Locate the cell with the specified text and output its (x, y) center coordinate. 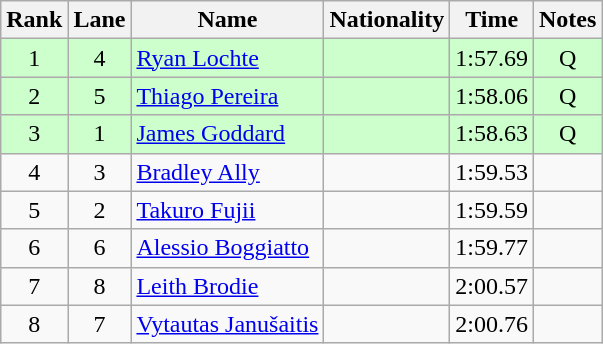
Alessio Boggiatto (228, 248)
James Goddard (228, 134)
Name (228, 20)
2:00.57 (492, 286)
1:58.06 (492, 96)
Time (492, 20)
2:00.76 (492, 324)
1:57.69 (492, 58)
Takuro Fujii (228, 210)
Vytautas Janušaitis (228, 324)
Thiago Pereira (228, 96)
1:59.53 (492, 172)
Ryan Lochte (228, 58)
Nationality (387, 20)
1:59.59 (492, 210)
Lane (100, 20)
Bradley Ally (228, 172)
Leith Brodie (228, 286)
1:58.63 (492, 134)
Rank (34, 20)
Notes (567, 20)
1:59.77 (492, 248)
